Provide the [X, Y] coordinate of the cell's center where the given text is located.  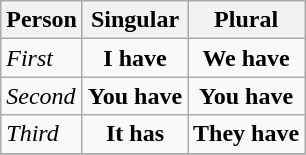
It has [134, 134]
I have [134, 58]
We have [246, 58]
Second [42, 96]
Person [42, 20]
Singular [134, 20]
They have [246, 134]
Plural [246, 20]
First [42, 58]
Third [42, 134]
